Pinpoint the cell where the given text exists, returning its (x, y) midpoint coordinate. 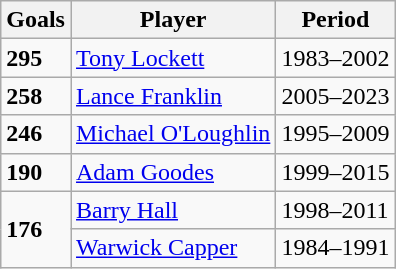
1984–1991 (336, 248)
190 (36, 172)
Barry Hall (172, 210)
1998–2011 (336, 210)
Lance Franklin (172, 96)
Adam Goodes (172, 172)
Goals (36, 20)
176 (36, 229)
295 (36, 58)
258 (36, 96)
Period (336, 20)
Michael O'Loughlin (172, 134)
246 (36, 134)
Player (172, 20)
2005–2023 (336, 96)
Tony Lockett (172, 58)
1999–2015 (336, 172)
Warwick Capper (172, 248)
1983–2002 (336, 58)
1995–2009 (336, 134)
